Detect which cell encompasses the target text, then output its [x, y] center coordinate. 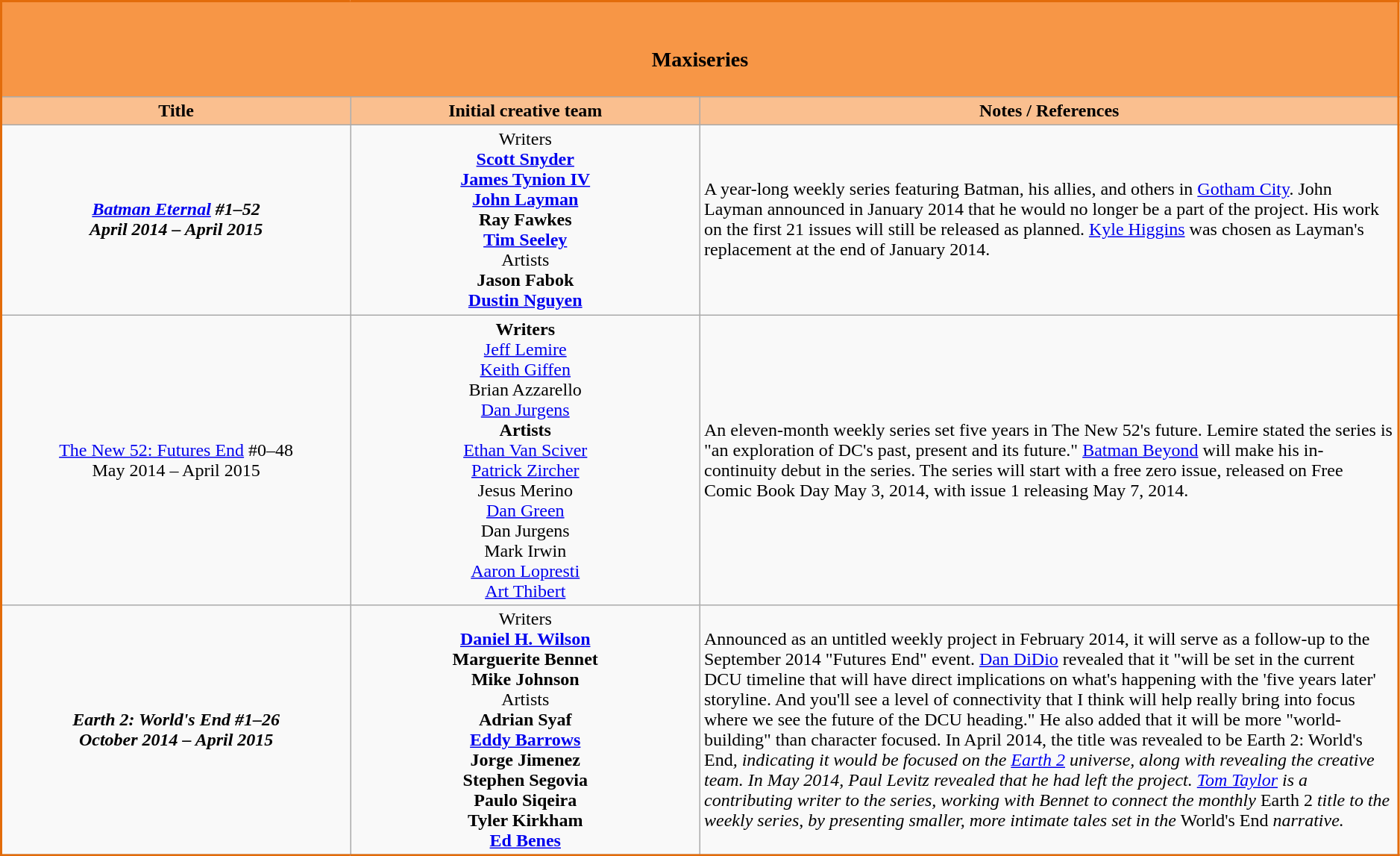
Notes / References [1049, 110]
WritersDaniel H. WilsonMarguerite BennetMike JohnsonArtistsAdrian SyafEddy BarrowsJorge JimenezStephen SegoviaPaulo SiqeiraTyler KirkhamEd Benes [525, 730]
Batman Eternal #1–52April 2014 – April 2015 [176, 220]
Earth 2: World's End #1–26October 2014 – April 2015 [176, 730]
The New 52: Futures End #0–48May 2014 – April 2015 [176, 460]
Title [176, 110]
Maxiseries [700, 49]
WritersScott SnyderJames Tynion IVJohn LaymanRay FawkesTim SeeleyArtistsJason FabokDustin Nguyen [525, 220]
Initial creative team [525, 110]
